Locate the cell with the specified text and output its [X, Y] center coordinate. 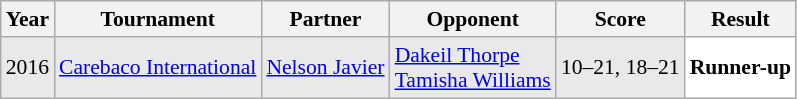
2016 [28, 68]
Carebaco International [158, 68]
Result [740, 19]
Score [620, 19]
Partner [325, 19]
Dakeil Thorpe Tamisha Williams [473, 68]
Opponent [473, 19]
Runner-up [740, 68]
Year [28, 19]
10–21, 18–21 [620, 68]
Nelson Javier [325, 68]
Tournament [158, 19]
